Identify which cell holds the provided text, then report its [x, y] central coordinate. 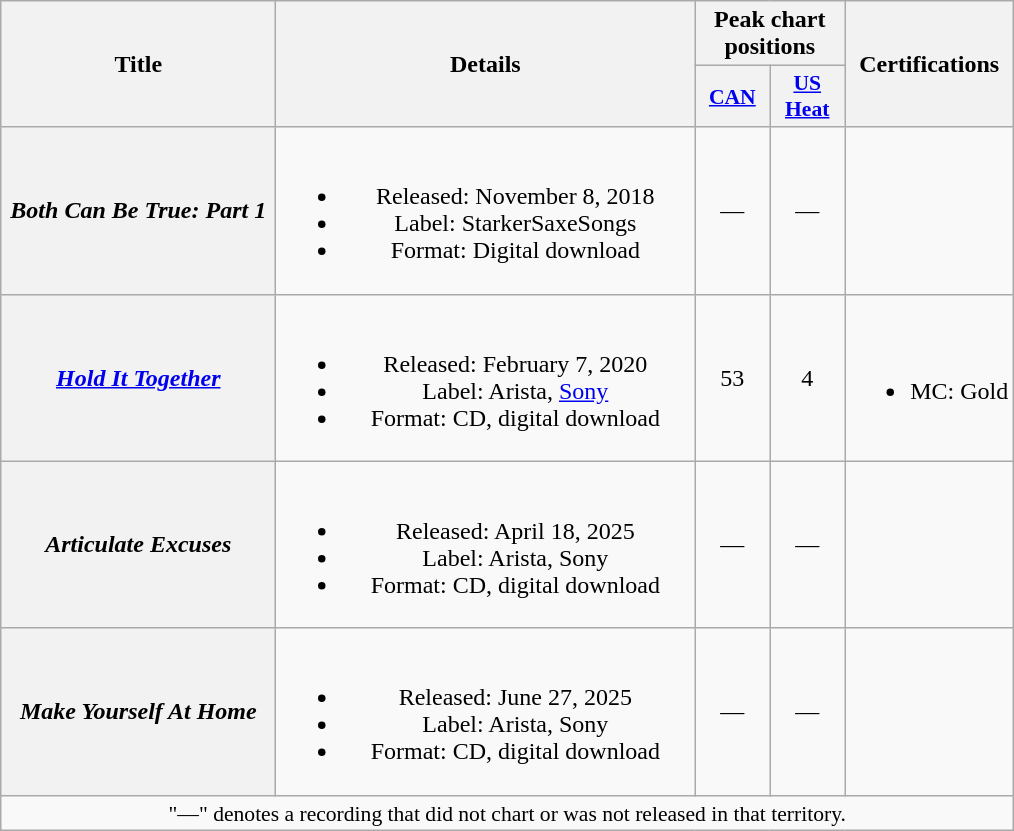
Make Yourself At Home [138, 712]
Title [138, 64]
Released: April 18, 2025Label: Arista, SonyFormat: CD, digital download [486, 544]
Released: February 7, 2020Label: Arista, SonyFormat: CD, digital download [486, 378]
CAN [732, 96]
Peak chart positions [770, 34]
Released: November 8, 2018Label: StarkerSaxeSongsFormat: Digital download [486, 210]
4 [808, 378]
53 [732, 378]
MC: Gold [930, 378]
Released: June 27, 2025Label: Arista, SonyFormat: CD, digital download [486, 712]
Both Can Be True: Part 1 [138, 210]
Hold It Together [138, 378]
Certifications [930, 64]
Details [486, 64]
"—" denotes a recording that did not chart or was not released in that territory. [508, 813]
US Heat [808, 96]
Articulate Excuses [138, 544]
